Pinpoint the cell where the given text exists, returning its (x, y) midpoint coordinate. 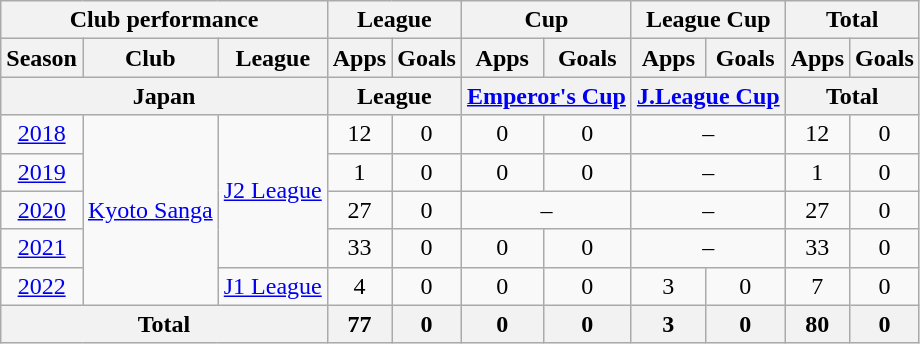
2019 (42, 172)
77 (359, 324)
Cup (546, 20)
Season (42, 58)
J.League Cup (708, 96)
7 (817, 286)
J1 League (272, 286)
80 (817, 324)
2021 (42, 248)
Kyoto Sanga (150, 210)
Japan (164, 96)
League Cup (708, 20)
2022 (42, 286)
Club (150, 58)
J2 League (272, 191)
2018 (42, 134)
4 (359, 286)
Emperor's Cup (546, 96)
Club performance (164, 20)
2020 (42, 210)
